Return the [X, Y] coordinate for the center point of the cell that contains the specified text.  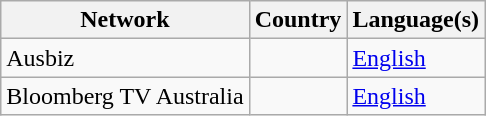
Bloomberg TV Australia [125, 96]
Network [125, 20]
Ausbiz [125, 58]
Language(s) [416, 20]
Country [298, 20]
